Return the (x, y) coordinate for the center point of the cell that contains the specified text.  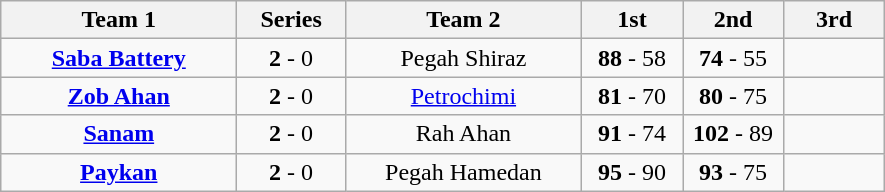
Rah Ahan (463, 134)
80 - 75 (732, 96)
102 - 89 (732, 134)
1st (632, 20)
74 - 55 (732, 58)
2nd (732, 20)
Team 2 (463, 20)
3rd (834, 20)
95 - 90 (632, 172)
Series (292, 20)
81 - 70 (632, 96)
Paykan (119, 172)
Zob Ahan (119, 96)
93 - 75 (732, 172)
91 - 74 (632, 134)
Pegah Shiraz (463, 58)
88 - 58 (632, 58)
Team 1 (119, 20)
Saba Battery (119, 58)
Petrochimi (463, 96)
Sanam (119, 134)
Pegah Hamedan (463, 172)
